Identify which cell holds the provided text, then report its (x, y) central coordinate. 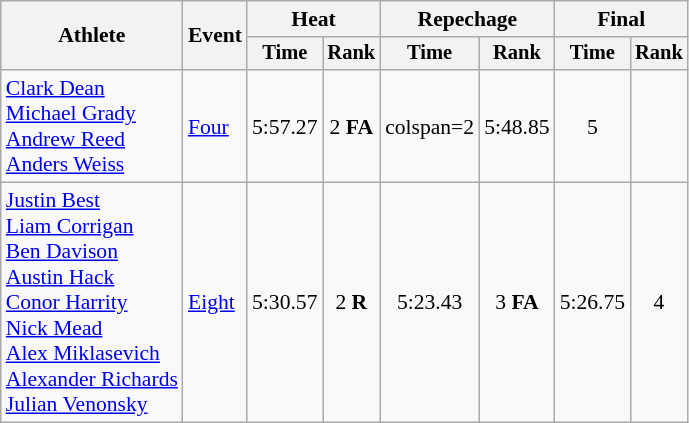
Justin BestLiam CorriganBen DavisonAustin HackConor HarrityNick MeadAlex MiklasevichAlexander RichardsJulian Venonsky (92, 303)
Four (215, 126)
5:57.27 (284, 126)
5 (592, 126)
Heat (314, 19)
Repechage (468, 19)
5:48.85 (516, 126)
5:30.57 (284, 303)
Event (215, 36)
Clark DeanMichael GradyAndrew ReedAnders Weiss (92, 126)
Final (622, 19)
Athlete (92, 36)
Eight (215, 303)
5:26.75 (592, 303)
colspan=2 (430, 126)
5:23.43 (430, 303)
3 FA (516, 303)
2 R (351, 303)
2 FA (351, 126)
4 (659, 303)
